Determine the [x, y] coordinate at the center of the cell enclosing the given text.  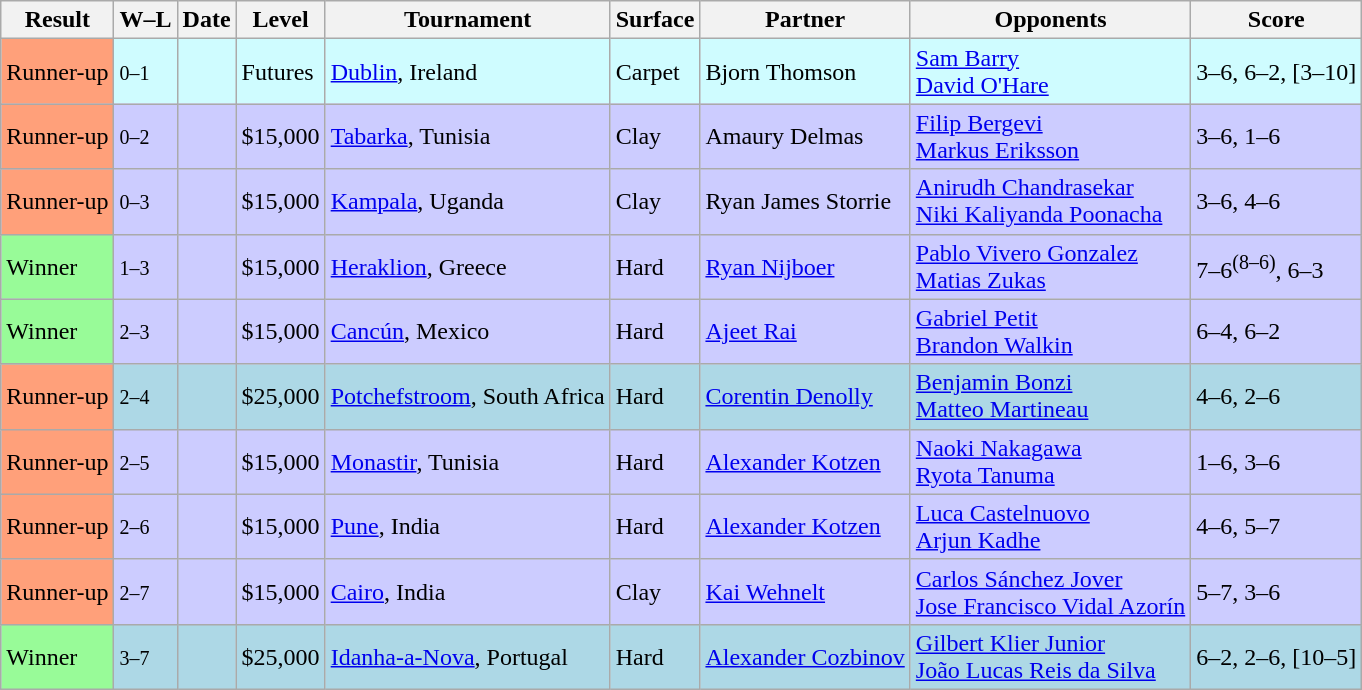
Benjamin Bonzi Matteo Martineau [1050, 396]
Partner [805, 20]
Dublin, Ireland [468, 72]
Bjorn Thomson [805, 72]
Ryan Nijboer [805, 266]
4–6, 5–7 [1276, 526]
5–7, 3–6 [1276, 592]
Surface [655, 20]
Ajeet Rai [805, 332]
W–L [146, 20]
0–2 [146, 136]
Cairo, India [468, 592]
Pablo Vivero Gonzalez Matias Zukas [1050, 266]
Luca Castelnuovo Arjun Kadhe [1050, 526]
Carlos Sánchez Jover Jose Francisco Vidal Azorín [1050, 592]
6–2, 2–6, [10–5] [1276, 656]
Amaury Delmas [805, 136]
2–6 [146, 526]
0–1 [146, 72]
2–3 [146, 332]
Kai Wehnelt [805, 592]
Tournament [468, 20]
Potchefstroom, South Africa [468, 396]
3–6, 1–6 [1276, 136]
Pune, India [468, 526]
Corentin Denolly [805, 396]
Cancún, Mexico [468, 332]
Monastir, Tunisia [468, 462]
7–6(8–6), 6–3 [1276, 266]
1–6, 3–6 [1276, 462]
Score [1276, 20]
Filip Bergevi Markus Eriksson [1050, 136]
3–6, 6–2, [3–10] [1276, 72]
Tabarka, Tunisia [468, 136]
3–7 [146, 656]
Anirudh Chandrasekar Niki Kaliyanda Poonacha [1050, 202]
6–4, 6–2 [1276, 332]
Result [58, 20]
Date [206, 20]
2–7 [146, 592]
Level [280, 20]
Opponents [1050, 20]
Idanha-a-Nova, Portugal [468, 656]
3–6, 4–6 [1276, 202]
Sam Barry David O'Hare [1050, 72]
Carpet [655, 72]
2–5 [146, 462]
Alexander Cozbinov [805, 656]
2–4 [146, 396]
Gabriel Petit Brandon Walkin [1050, 332]
Kampala, Uganda [468, 202]
4–6, 2–6 [1276, 396]
Ryan James Storrie [805, 202]
Heraklion, Greece [468, 266]
Naoki Nakagawa Ryota Tanuma [1050, 462]
Gilbert Klier Junior João Lucas Reis da Silva [1050, 656]
Futures [280, 72]
0–3 [146, 202]
1–3 [146, 266]
